Output the (x, y) coordinate of the center of the cell containing the given text.  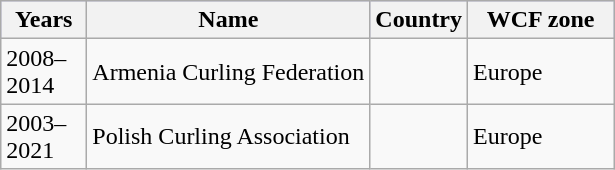
Years (44, 20)
Polish Curling Association (228, 136)
WCF zone (541, 20)
Armenia Curling Federation (228, 72)
2003–2021 (44, 136)
2008–2014 (44, 72)
Name (228, 20)
Country (419, 20)
